Pinpoint the cell where the given text exists, returning its (x, y) midpoint coordinate. 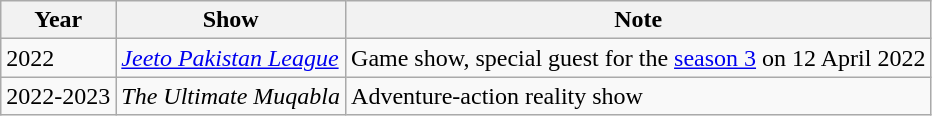
Jeeto Pakistan League (231, 58)
Game show, special guest for the season 3 on 12 April 2022 (638, 58)
Show (231, 20)
2022-2023 (58, 96)
Adventure-action reality show (638, 96)
Note (638, 20)
2022 (58, 58)
The Ultimate Muqabla (231, 96)
Year (58, 20)
